Scan for the cell matching the given text and deliver its (X, Y) coordinate at center. 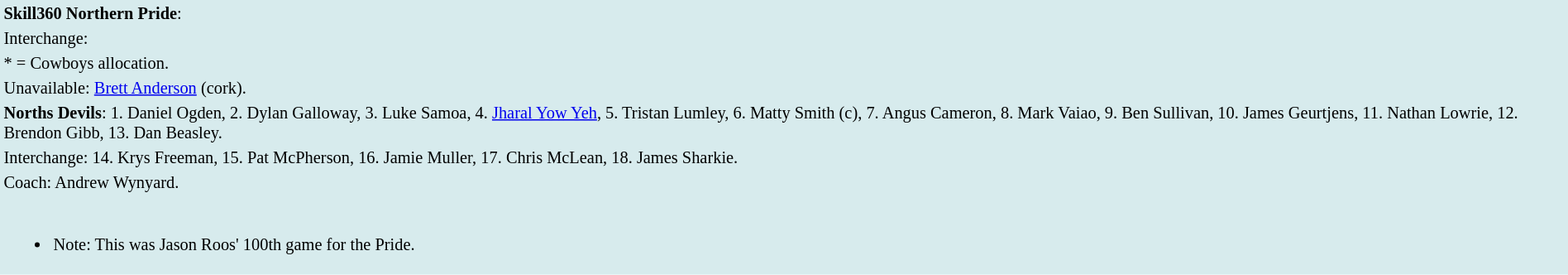
Skill360 Northern Pride: (784, 13)
Unavailable: Brett Anderson (cork). (784, 88)
Coach: Andrew Wynyard. (784, 182)
Interchange: (784, 38)
* = Cowboys allocation. (784, 63)
Interchange: 14. Krys Freeman, 15. Pat McPherson, 16. Jamie Muller, 17. Chris McLean, 18. James Sharkie. (784, 157)
Note: This was Jason Roos' 100th game for the Pride. (784, 234)
